Identify which cell holds the provided text, then report its [X, Y] central coordinate. 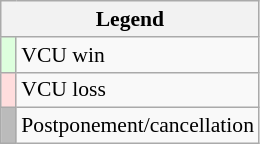
VCU loss [138, 90]
Postponement/cancellation [138, 126]
VCU win [138, 55]
Legend [130, 19]
